Pinpoint the cell where the given text exists, returning its (X, Y) midpoint coordinate. 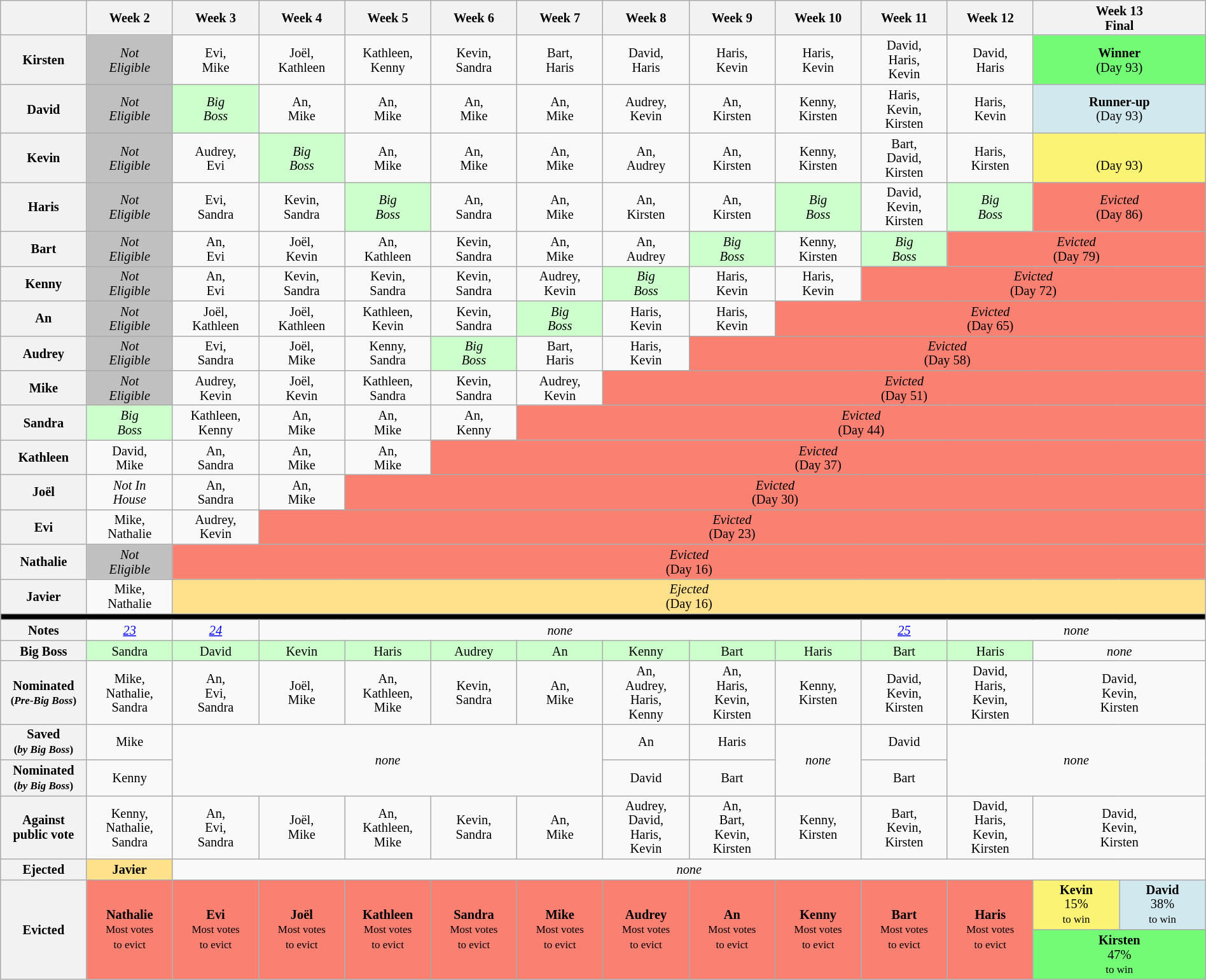
Evicted(Day 72) (1033, 284)
Haris,Kevin,Kirsten (904, 108)
SandraMost votesto evict (473, 930)
Runner-up(Day 93) (1119, 108)
Haris,Kirsten (990, 158)
Week 7 (560, 18)
Week 4 (301, 18)
Evicted(Day 58) (947, 354)
Week 9 (731, 18)
(Day 93) (1119, 158)
AudreyMost votesto evict (646, 930)
Not InHouse (130, 492)
Evicted(Day 44) (861, 422)
HarisMost votesto evict (990, 930)
Nominated(Pre-Big Boss) (43, 693)
David,Haris,Kevin (904, 60)
Audrey,Evi (215, 158)
An,Kathleen (388, 249)
Kenny,Nathalie,Sandra (130, 827)
Evicted(Day 30) (775, 492)
MikeMost votesto evict (560, 930)
Evi,Mike (215, 60)
KennyMost votesto evict (818, 930)
Nathalie (43, 562)
KathleenMost votesto evict (388, 930)
Evicted(Day 23) (733, 527)
Evicted(Day 65) (990, 318)
Kirsten47%to win (1119, 954)
Week 6 (473, 18)
24 (215, 630)
Evicted(Day 16) (689, 562)
Week 10 (818, 18)
Week 12 (990, 18)
Week 5 (388, 18)
Evicted(Day 79) (1076, 249)
Kathleen (43, 458)
NathalieMost votesto evict (130, 930)
Week 8 (646, 18)
Notes (43, 630)
BartMost votesto evict (904, 930)
Bart,David,Kirsten (904, 158)
Saved(by Big Boss) (43, 742)
Joël (43, 492)
Ejected (43, 869)
Week 2 (130, 18)
Ejected(Day 16) (689, 597)
An,Bart,Kevin,Kirsten (731, 827)
David,Mike (130, 458)
An,Kenny (473, 422)
David38%to win (1163, 904)
Bart,Kevin,Kirsten (904, 827)
Kirsten (43, 60)
Mike,Nathalie,Sandra (130, 693)
AnMost votesto evict (731, 930)
Evicted(Day 51) (904, 388)
Winner(Day 93) (1119, 60)
Evi (43, 527)
Audrey,David,Haris,Kevin (646, 827)
23 (130, 630)
Evicted(Day 37) (818, 458)
Kenny,Sandra (388, 354)
Kevin15%to win (1076, 904)
Week 13Final (1119, 18)
An,Haris,Kevin,Kirsten (731, 693)
Big Boss (43, 651)
Kathleen,Kevin (388, 318)
Againstpublic vote (43, 827)
Week 3 (215, 18)
Kathleen,Sandra (388, 388)
EviMost votesto evict (215, 930)
An,Audrey,Haris,Kenny (646, 693)
25 (904, 630)
JoëlMost votesto evict (301, 930)
Nominated(by Big Boss) (43, 778)
Week 11 (904, 18)
Evicted (43, 930)
Evicted(Day 86) (1119, 206)
